Return (X, Y) of the center of cell containing provided text 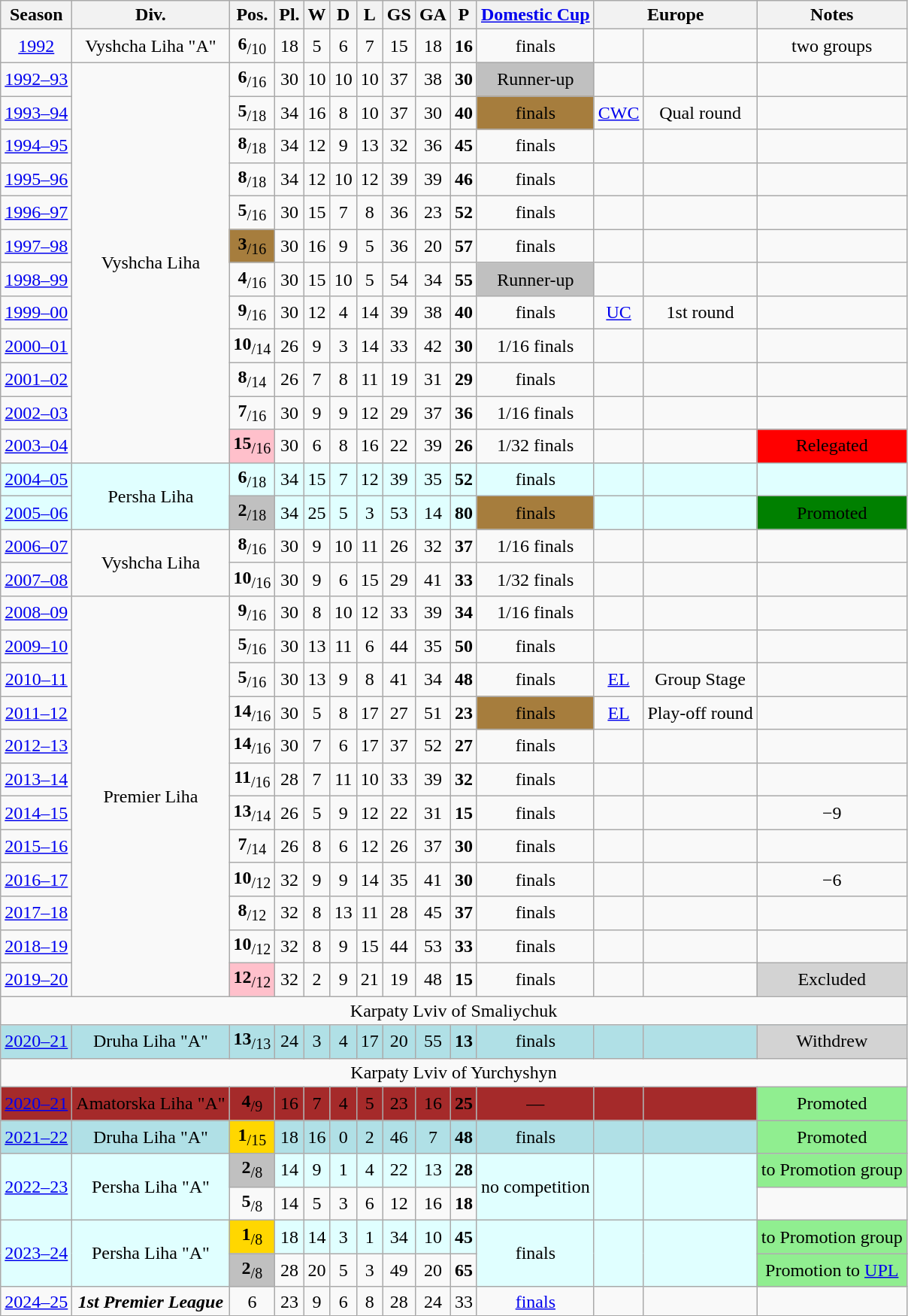
6/10 (253, 46)
11/16 (253, 779)
3/16 (253, 246)
Div. (150, 15)
CWC (619, 113)
42 (433, 346)
Pos. (253, 15)
50 (463, 646)
2017–18 (36, 913)
Vyshcha Liha "A" (150, 46)
6/18 (253, 479)
Play-off round (701, 713)
21 (370, 979)
7/14 (253, 846)
two groups (831, 46)
2004–05 (36, 479)
2011–12 (36, 713)
Qual round (701, 113)
Persha Liha (150, 496)
2018–19 (36, 946)
Karpaty Lviv of Yurchyshyn (454, 1072)
2012–13 (36, 746)
1993–94 (36, 113)
8/12 (253, 913)
2021–22 (36, 1137)
GS (398, 15)
2005–06 (36, 513)
1995–96 (36, 179)
W (317, 15)
2001–02 (36, 379)
2/18 (253, 513)
2013–14 (36, 779)
Season (36, 15)
5/18 (253, 113)
1992–93 (36, 79)
Promotion to UPL (831, 1270)
2009–10 (36, 646)
no competition (535, 1187)
4/16 (253, 279)
54 (398, 279)
1994–95 (36, 146)
Group Stage (701, 679)
12/12 (253, 979)
2006–07 (36, 546)
13/14 (253, 813)
2022–23 (36, 1187)
5/8 (253, 1203)
57 (463, 246)
P (463, 15)
Notes (831, 15)
Pl. (289, 15)
1999–00 (36, 313)
Europe (675, 15)
Relegated (831, 446)
2002–03 (36, 413)
Withdrew (831, 1042)
Amatorska Liha "A" (150, 1103)
6/16 (253, 79)
2008–09 (36, 613)
GA (433, 15)
2019–20 (36, 979)
Excluded (831, 979)
2023–24 (36, 1254)
UC (619, 313)
1996–97 (36, 213)
8/16 (253, 546)
2015–16 (36, 846)
1998–99 (36, 279)
2010–11 (36, 679)
2016–17 (36, 879)
10/14 (253, 346)
1992 (36, 46)
1997–98 (36, 246)
8/14 (253, 379)
Karpaty Lviv of Smaliychuk (454, 1011)
7/16 (253, 413)
0 (343, 1137)
Premier Liha (150, 796)
2000–01 (36, 346)
1st Premier League (150, 1301)
— (535, 1103)
4/9 (253, 1103)
1st round (701, 313)
2014–15 (36, 813)
Domestic Cup (535, 15)
15/16 (253, 446)
D (343, 15)
2003–04 (36, 446)
80 (463, 513)
65 (463, 1270)
13/13 (253, 1042)
51 (433, 713)
49 (398, 1270)
2007–08 (36, 579)
10/16 (253, 579)
L (370, 15)
−9 (831, 813)
1/8 (253, 1237)
−6 (831, 879)
1/15 (253, 1137)
2024–25 (36, 1301)
